Pinpoint the cell where the given text exists, returning its [x, y] midpoint coordinate. 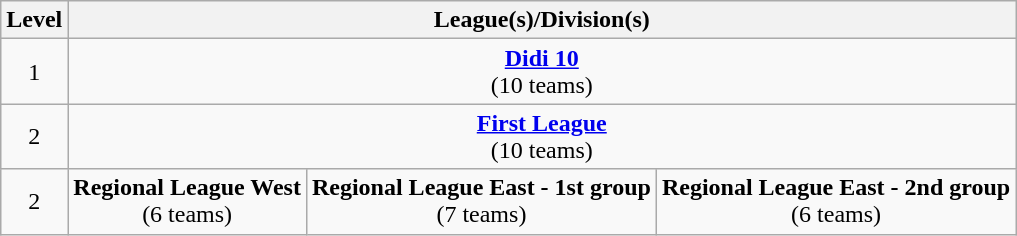
First League(10 teams) [542, 136]
Regional League East - 2nd group(6 teams) [836, 202]
League(s)/Division(s) [542, 20]
Regional League West(6 teams) [188, 202]
Didi 10(10 teams) [542, 72]
Level [34, 20]
1 [34, 72]
Regional League East - 1st group(7 teams) [481, 202]
